Find where the given text appears and provide that cell's center as (X, Y) coordinate. 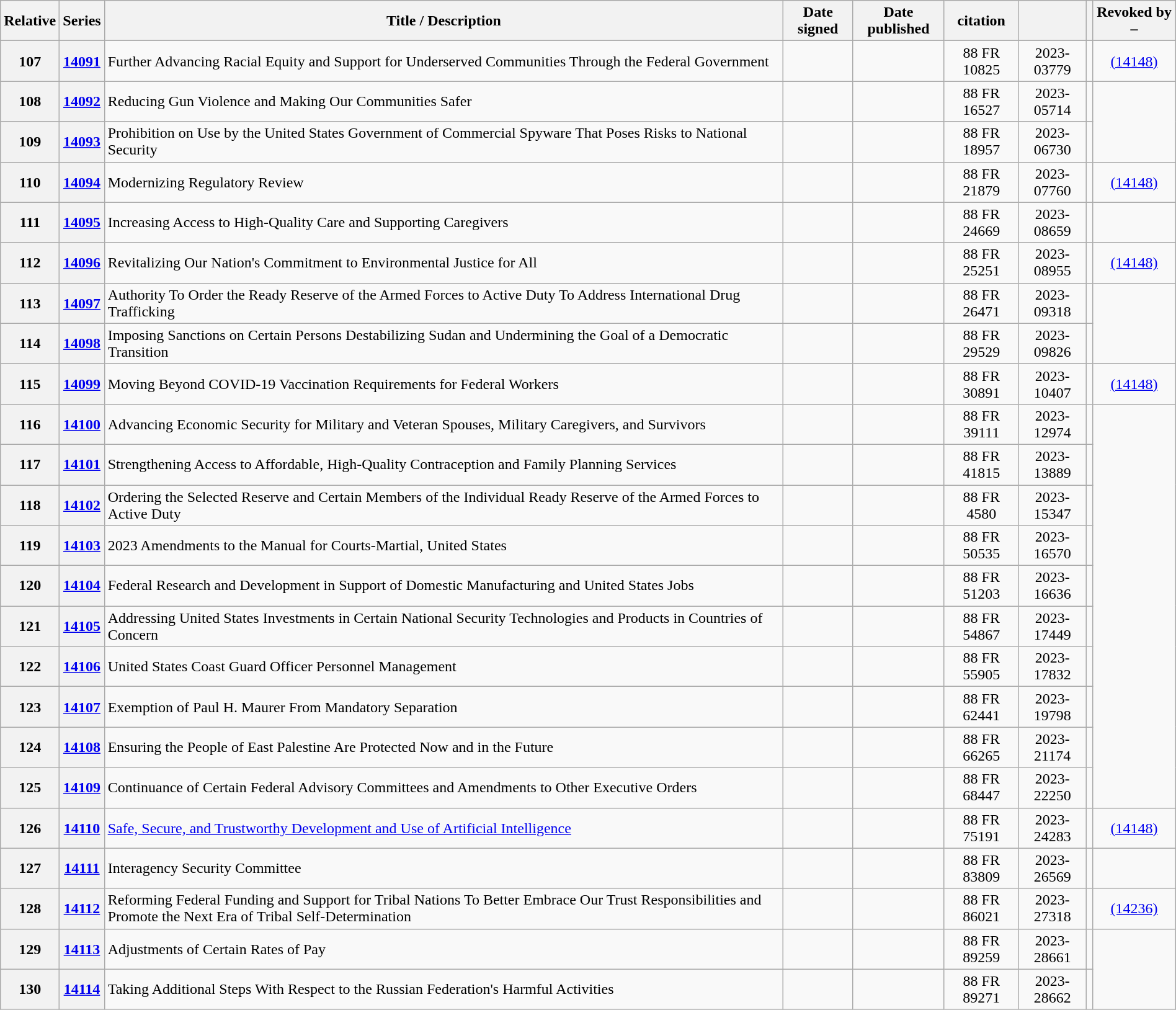
2023-19798 (1052, 707)
108 (30, 102)
Title / Description (443, 21)
88 FR 21879 (981, 182)
14101 (82, 464)
14109 (82, 788)
14108 (82, 747)
2023-17832 (1052, 666)
88 FR 89259 (981, 949)
88 FR 24669 (981, 222)
88 FR 62441 (981, 707)
2023-16570 (1052, 546)
118 (30, 505)
111 (30, 222)
Interagency Security Committee (443, 869)
2023-07760 (1052, 182)
Authority To Order the Ready Reserve of the Armed Forces to Active Duty To Address International Drug Trafficking (443, 303)
citation (981, 21)
14095 (82, 222)
88 FR 16527 (981, 102)
2023-15347 (1052, 505)
Revitalizing Our Nation's Commitment to Environmental Justice for All (443, 263)
2023-06730 (1052, 141)
124 (30, 747)
14092 (82, 102)
2023-05714 (1052, 102)
14094 (82, 182)
107 (30, 61)
Modernizing Regulatory Review (443, 182)
(14236) (1134, 908)
14106 (82, 666)
Addressing United States Investments in Certain National Security Technologies and Products in Countries of Concern (443, 627)
Prohibition on Use by the United States Government of Commercial Spyware That Poses Risks to National Security (443, 141)
Exemption of Paul H. Maurer From Mandatory Separation (443, 707)
14104 (82, 586)
2023-24283 (1052, 828)
117 (30, 464)
Revoked by – (1134, 21)
2023-08659 (1052, 222)
88 FR 4580 (981, 505)
Increasing Access to High-Quality Care and Supporting Caregivers (443, 222)
2023-08955 (1052, 263)
14097 (82, 303)
Series (82, 21)
88 FR 25251 (981, 263)
Federal Research and Development in Support of Domestic Manufacturing and United States Jobs (443, 586)
88 FR 89271 (981, 989)
14110 (82, 828)
14100 (82, 424)
2023-09318 (1052, 303)
2023-16636 (1052, 586)
14093 (82, 141)
88 FR 66265 (981, 747)
126 (30, 828)
Moving Beyond COVID-19 Vaccination Requirements for Federal Workers (443, 383)
123 (30, 707)
128 (30, 908)
Relative (30, 21)
2023-10407 (1052, 383)
88 FR 29529 (981, 344)
88 FR 30891 (981, 383)
2023-27318 (1052, 908)
Safe, Secure, and Trustworthy Development and Use of Artificial Intelligence (443, 828)
2023-17449 (1052, 627)
120 (30, 586)
Ensuring the People of East Palestine Are Protected Now and in the Future (443, 747)
122 (30, 666)
14107 (82, 707)
14105 (82, 627)
88 FR 83809 (981, 869)
114 (30, 344)
88 FR 41815 (981, 464)
Taking Additional Steps With Respect to the Russian Federation's Harmful Activities (443, 989)
88 FR 26471 (981, 303)
2023-03779 (1052, 61)
2023-09826 (1052, 344)
129 (30, 949)
Date published (898, 21)
113 (30, 303)
14098 (82, 344)
14099 (82, 383)
2023-13889 (1052, 464)
116 (30, 424)
88 FR 50535 (981, 546)
88 FR 55905 (981, 666)
88 FR 10825 (981, 61)
110 (30, 182)
127 (30, 869)
14113 (82, 949)
14096 (82, 263)
2023-12974 (1052, 424)
2023-22250 (1052, 788)
14111 (82, 869)
88 FR 68447 (981, 788)
14102 (82, 505)
14112 (82, 908)
121 (30, 627)
Further Advancing Racial Equity and Support for Underserved Communities Through the Federal Government (443, 61)
2023-28661 (1052, 949)
2023-28662 (1052, 989)
2023 Amendments to the Manual for Courts-Martial, United States (443, 546)
88 FR 51203 (981, 586)
88 FR 18957 (981, 141)
Adjustments of Certain Rates of Pay (443, 949)
112 (30, 263)
United States Coast Guard Officer Personnel Management (443, 666)
2023-26569 (1052, 869)
109 (30, 141)
88 FR 86021 (981, 908)
Reducing Gun Violence and Making Our Communities Safer (443, 102)
115 (30, 383)
14091 (82, 61)
125 (30, 788)
88 FR 39111 (981, 424)
14114 (82, 989)
Date signed (818, 21)
Strengthening Access to Affordable, High-Quality Contraception and Family Planning Services (443, 464)
2023-21174 (1052, 747)
Continuance of Certain Federal Advisory Committees and Amendments to Other Executive Orders (443, 788)
119 (30, 546)
Imposing Sanctions on Certain Persons Destabilizing Sudan and Undermining the Goal of a Democratic Transition (443, 344)
14103 (82, 546)
Advancing Economic Security for Military and Veteran Spouses, Military Caregivers, and Survivors (443, 424)
88 FR 54867 (981, 627)
Ordering the Selected Reserve and Certain Members of the Individual Ready Reserve of the Armed Forces to Active Duty (443, 505)
88 FR 75191 (981, 828)
130 (30, 989)
